Extract the (X, Y) coordinate from the center of the cell holding the provided text.  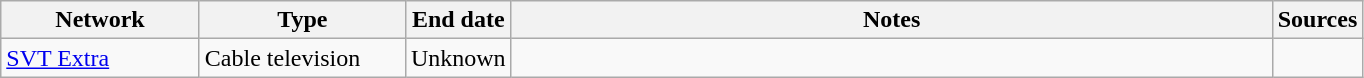
SVT Extra (100, 58)
Cable television (302, 58)
Type (302, 20)
End date (458, 20)
Notes (892, 20)
Sources (1318, 20)
Network (100, 20)
Unknown (458, 58)
